Output the (x, y) coordinate of the center of the cell containing the given text.  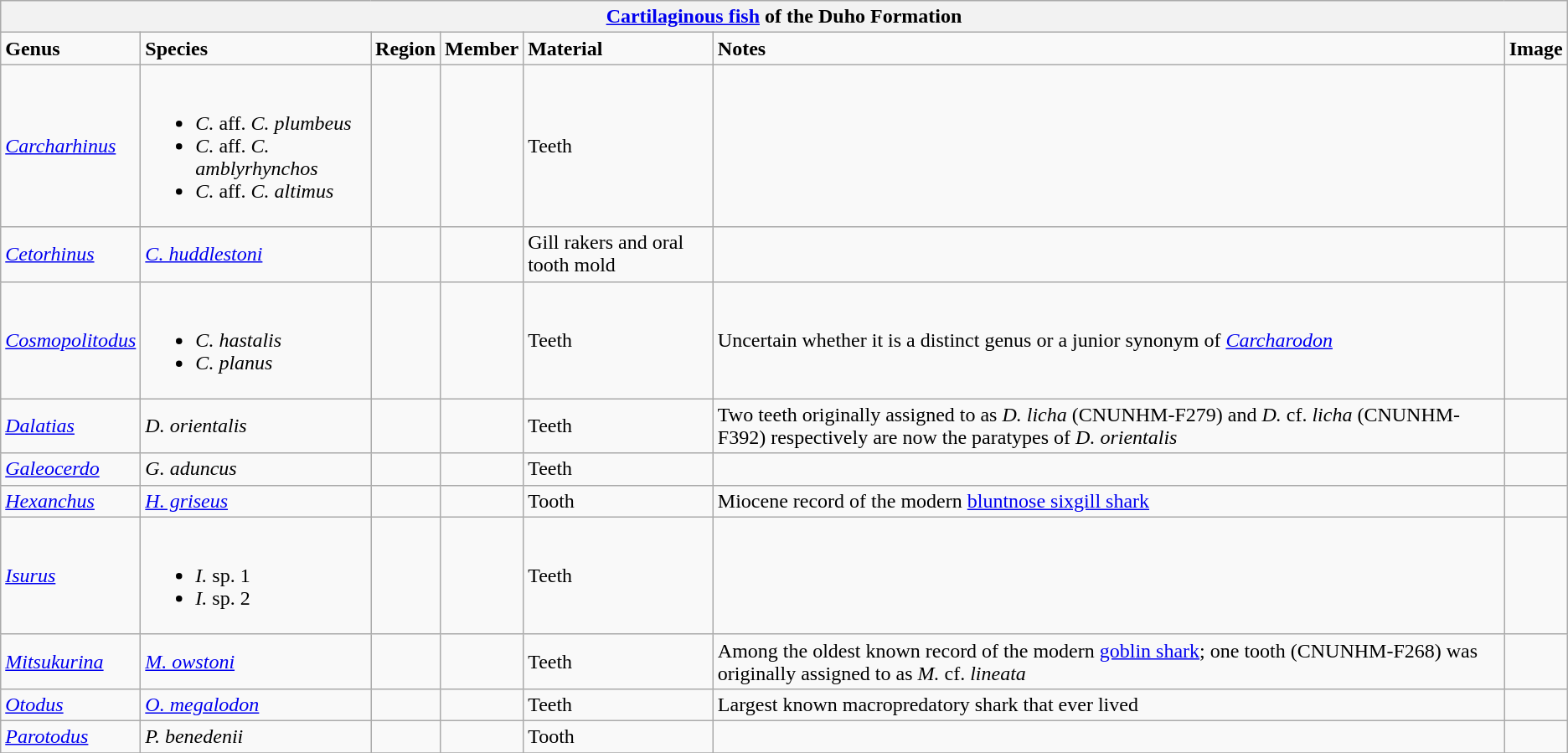
C. huddlestoni (256, 255)
Species (256, 49)
Two teeth originally assigned to as D. licha (CNUNHM-F279) and D. cf. licha (CNUNHM-F392) respectively are now the paratypes of D. orientalis (1109, 425)
Dalatias (70, 425)
Notes (1109, 49)
D. orientalis (256, 425)
Gill rakers and oral tooth mold (618, 255)
M. owstoni (256, 662)
Member (482, 49)
Miocene record of the modern bluntnose sixgill shark (1109, 501)
Cetorhinus (70, 255)
Genus (70, 49)
Carcharhinus (70, 146)
Mitsukurina (70, 662)
Image (1536, 49)
Cosmopolitodus (70, 340)
Isurus (70, 575)
I. sp. 1I. sp. 2 (256, 575)
C. aff. C. plumbeusC. aff. C. amblyrhynchosC. aff. C. altimus (256, 146)
Among the oldest known record of the modern goblin shark; one tooth (CNUNHM-F268) was originally assigned to as M. cf. lineata (1109, 662)
Galeocerdo (70, 469)
Cartilaginous fish of the Duho Formation (784, 17)
C. hastalisC. planus (256, 340)
Otodus (70, 704)
Hexanchus (70, 501)
H. griseus (256, 501)
Largest known macropredatory shark that ever lived (1109, 704)
Uncertain whether it is a distinct genus or a junior synonym of Carcharodon (1109, 340)
O. megalodon (256, 704)
Parotodus (70, 736)
P. benedenii (256, 736)
Material (618, 49)
G. aduncus (256, 469)
Region (405, 49)
